Identify which cell holds the provided text, then report its (X, Y) central coordinate. 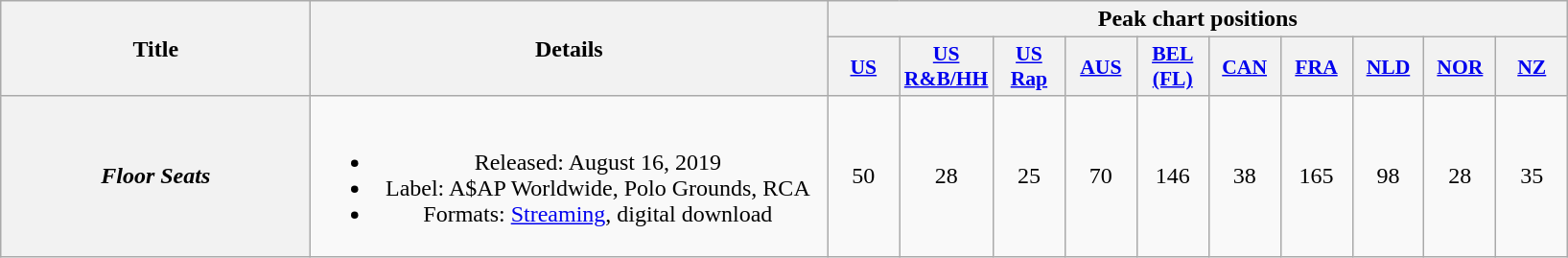
Details (570, 48)
USRap (1028, 67)
Peak chart positions (1198, 19)
50 (863, 176)
Title (155, 48)
NZ (1533, 67)
165 (1316, 176)
US (863, 67)
146 (1172, 176)
25 (1028, 176)
Floor Seats (155, 176)
NLD (1389, 67)
NOR (1460, 67)
AUS (1101, 67)
CAN (1245, 67)
70 (1101, 176)
FRA (1316, 67)
BEL(FL) (1172, 67)
US R&B/HH (947, 67)
38 (1245, 176)
Released: August 16, 2019Label: A$AP Worldwide, Polo Grounds, RCAFormats: Streaming, digital download (570, 176)
98 (1389, 176)
35 (1533, 176)
